Output the (X, Y) coordinate of the center of the cell containing the given text.  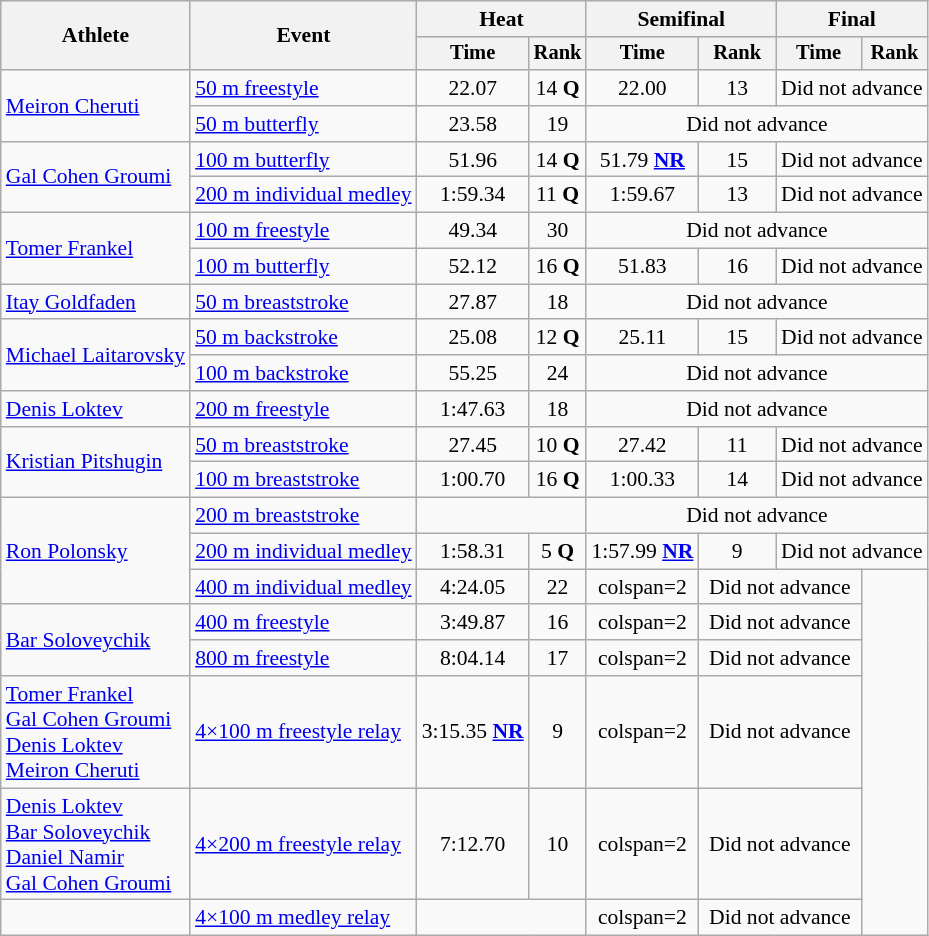
17 (558, 658)
100 m backstroke (304, 373)
Tomer Frankel (96, 248)
11 (737, 445)
200 m freestyle (304, 409)
25.08 (473, 338)
51.83 (642, 267)
52.12 (473, 267)
11 Q (558, 195)
22 (558, 587)
3:15.35 NR (473, 732)
400 m freestyle (304, 623)
Ron Polonsky (96, 552)
Final (852, 19)
Kristian Pitshugin (96, 462)
3:49.87 (473, 623)
Semifinal (681, 19)
Event (304, 36)
1:58.31 (473, 552)
4×200 m freestyle relay (304, 844)
100 m freestyle (304, 231)
23.58 (473, 124)
50 m backstroke (304, 338)
50 m freestyle (304, 88)
30 (558, 231)
5 Q (558, 552)
14 (737, 480)
1:00.70 (473, 480)
800 m freestyle (304, 658)
22.00 (642, 88)
51.79 NR (642, 160)
49.34 (473, 231)
1:47.63 (473, 409)
27.87 (473, 302)
1:59.34 (473, 195)
8:04.14 (473, 658)
1:57.99 NR (642, 552)
4×100 m medley relay (304, 918)
Denis LoktevBar SoloveychikDaniel NamirGal Cohen Groumi (96, 844)
4:24.05 (473, 587)
1:59.67 (642, 195)
Denis Loktev (96, 409)
55.25 (473, 373)
Athlete (96, 36)
50 m butterfly (304, 124)
4×100 m freestyle relay (304, 732)
19 (558, 124)
Bar Soloveychik (96, 640)
1:00.33 (642, 480)
10 Q (558, 445)
12 Q (558, 338)
27.45 (473, 445)
51.96 (473, 160)
Michael Laitarovsky (96, 356)
Meiron Cheruti (96, 106)
27.42 (642, 445)
100 m breaststroke (304, 480)
200 m breaststroke (304, 516)
Itay Goldfaden (96, 302)
25.11 (642, 338)
7:12.70 (473, 844)
24 (558, 373)
Tomer FrankelGal Cohen GroumiDenis LoktevMeiron Cheruti (96, 732)
10 (558, 844)
Heat (502, 19)
Gal Cohen Groumi (96, 178)
400 m individual medley (304, 587)
22.07 (473, 88)
